Provide the (x, y) coordinate of the cell's center where the given text is located.  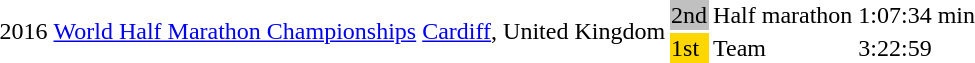
Cardiff, United Kingdom (544, 32)
1st (690, 48)
Team (783, 48)
2nd (690, 15)
Half marathon (783, 15)
World Half Marathon Championships (235, 32)
